Return the (x, y) coordinate for the center point of the cell that contains the specified text.  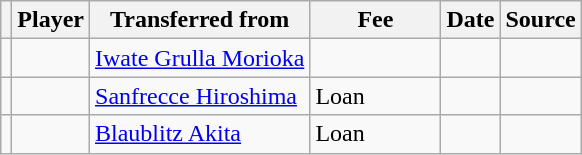
Fee (376, 20)
Date (470, 20)
Source (540, 20)
Player (51, 20)
Blaublitz Akita (200, 134)
Transferred from (200, 20)
Sanfrecce Hiroshima (200, 96)
Iwate Grulla Morioka (200, 58)
